From the cell containing the given text, extract its center point as (x, y) coordinate. 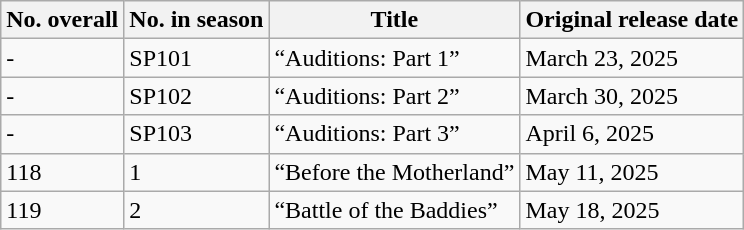
May 18, 2025 (632, 210)
1 (196, 172)
No. overall (62, 20)
No. in season (196, 20)
March 30, 2025 (632, 96)
Title (394, 20)
SP101 (196, 58)
118 (62, 172)
“Auditions: Part 2” (394, 96)
SP102 (196, 96)
“Battle of the Baddies” (394, 210)
May 11, 2025 (632, 172)
119 (62, 210)
March 23, 2025 (632, 58)
SP103 (196, 134)
Original release date (632, 20)
2 (196, 210)
“Auditions: Part 3” (394, 134)
“Before the Motherland” (394, 172)
“Auditions: Part 1” (394, 58)
April 6, 2025 (632, 134)
